Output the (x, y) coordinate of the center of the cell containing the given text.  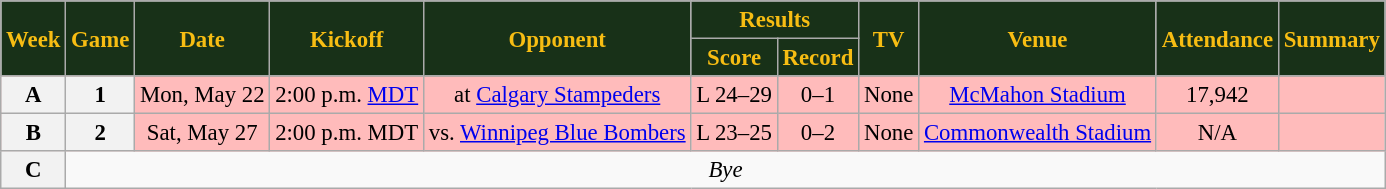
C (34, 170)
McMahon Stadium (1038, 95)
A (34, 95)
L 24–29 (734, 95)
Venue (1038, 38)
Bye (726, 170)
Results (775, 20)
2 (100, 133)
Game (100, 38)
TV (889, 38)
L 23–25 (734, 133)
Sat, May 27 (202, 133)
Score (734, 58)
Week (34, 38)
Kickoff (347, 38)
vs. Winnipeg Blue Bombers (556, 133)
Record (818, 58)
Attendance (1217, 38)
Date (202, 38)
Summary (1332, 38)
0–2 (818, 133)
1 (100, 95)
0–1 (818, 95)
N/A (1217, 133)
Mon, May 22 (202, 95)
Opponent (556, 38)
at Calgary Stampeders (556, 95)
Commonwealth Stadium (1038, 133)
B (34, 133)
17,942 (1217, 95)
